Provide the [x, y] coordinate of the cell's center where the given text is located.  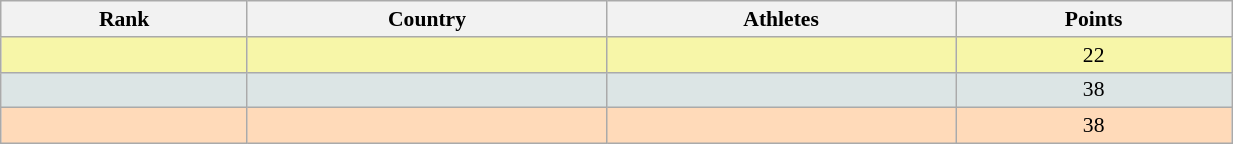
22 [1094, 55]
Points [1094, 19]
Country [426, 19]
Rank [124, 19]
Athletes [782, 19]
